Extract the (x, y) coordinate from the center of the cell holding the provided text.  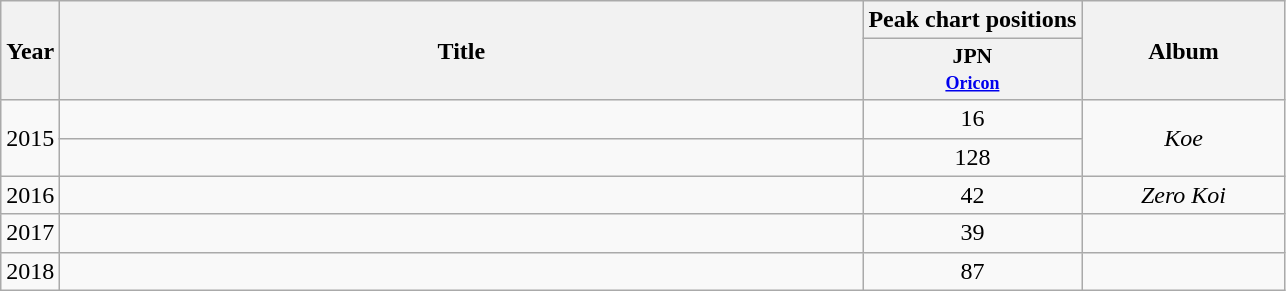
2015 (30, 138)
16 (972, 119)
2017 (30, 233)
JPNOricon (972, 70)
2016 (30, 195)
87 (972, 271)
Album (1184, 50)
Peak chart positions (972, 20)
2018 (30, 271)
42 (972, 195)
Koe (1184, 138)
39 (972, 233)
128 (972, 157)
Zero Koi (1184, 195)
Year (30, 50)
Title (462, 50)
